Output the [X, Y] coordinate of the center of the cell containing the given text.  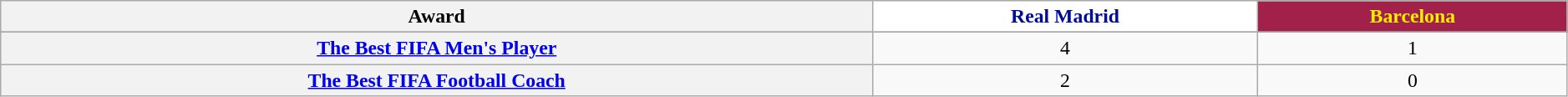
Barcelona [1412, 17]
Award [437, 17]
The Best FIFA Men's Player [437, 48]
Real Madrid [1066, 17]
1 [1412, 48]
The Best FIFA Football Coach [437, 80]
2 [1066, 80]
4 [1066, 48]
0 [1412, 80]
